Return (X, Y) of the center of cell containing provided text 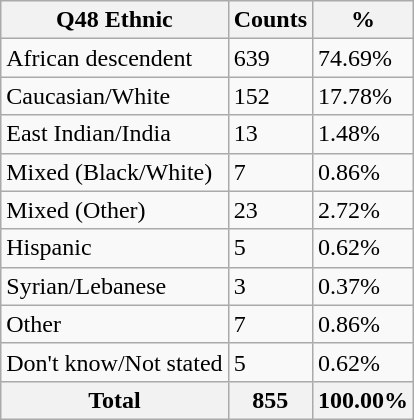
Hispanic (114, 248)
0.37% (364, 286)
Counts (270, 20)
Other (114, 324)
855 (270, 400)
% (364, 20)
African descendent (114, 58)
100.00% (364, 400)
13 (270, 134)
Total (114, 400)
3 (270, 286)
639 (270, 58)
17.78% (364, 96)
Mixed (Other) (114, 210)
Syrian/Lebanese (114, 286)
152 (270, 96)
Don't know/Not stated (114, 362)
East Indian/India (114, 134)
1.48% (364, 134)
74.69% (364, 58)
Caucasian/White (114, 96)
23 (270, 210)
Q48 Ethnic (114, 20)
Mixed (Black/White) (114, 172)
2.72% (364, 210)
